Determine the [x, y] coordinate at the center of the cell enclosing the given text.  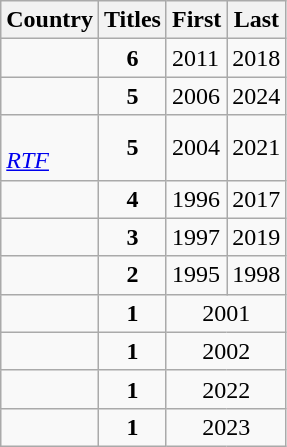
3 [132, 237]
2006 [196, 96]
4 [132, 199]
2011 [196, 58]
2023 [226, 427]
2019 [256, 237]
2024 [256, 96]
2017 [256, 199]
RTF [50, 148]
Last [256, 20]
2 [132, 275]
2022 [226, 389]
2002 [226, 351]
2021 [256, 148]
6 [132, 58]
1995 [196, 275]
Titles [132, 20]
1996 [196, 199]
2004 [196, 148]
First [196, 20]
1997 [196, 237]
1998 [256, 275]
2018 [256, 58]
Country [50, 20]
2001 [226, 313]
